Output the [X, Y] coordinate of the center of the cell containing the given text.  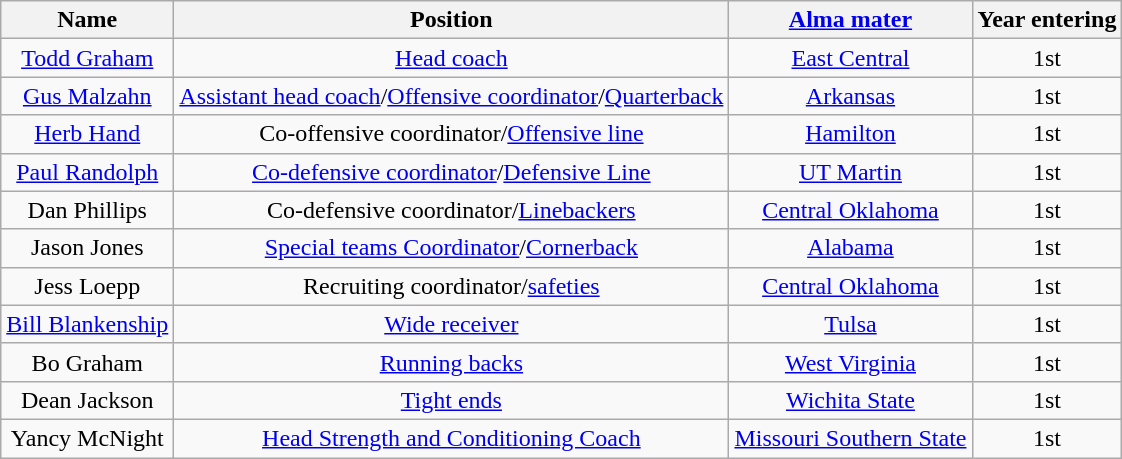
Todd Graham [88, 58]
Jess Loepp [88, 286]
Wide receiver [452, 324]
East Central [850, 58]
Co-defensive coordinator/Defensive Line [452, 172]
Arkansas [850, 96]
Paul Randolph [88, 172]
Head Strength and Conditioning Coach [452, 438]
Assistant head coach/Offensive coordinator/Quarterback [452, 96]
Hamilton [850, 134]
UT Martin [850, 172]
Bill Blankenship [88, 324]
Recruiting coordinator/safeties [452, 286]
West Virginia [850, 362]
Co-offensive coordinator/Offensive line [452, 134]
Jason Jones [88, 248]
Tight ends [452, 400]
Yancy McNight [88, 438]
Alabama [850, 248]
Year entering [1047, 20]
Herb Hand [88, 134]
Gus Malzahn [88, 96]
Running backs [452, 362]
Wichita State [850, 400]
Alma mater [850, 20]
Co-defensive coordinator/Linebackers [452, 210]
Bo Graham [88, 362]
Position [452, 20]
Dean Jackson [88, 400]
Special teams Coordinator/Cornerback [452, 248]
Dan Phillips [88, 210]
Name [88, 20]
Tulsa [850, 324]
Head coach [452, 58]
Missouri Southern State [850, 438]
